Capture the cell that displays the provided text and extract its (x, y) central coordinate. 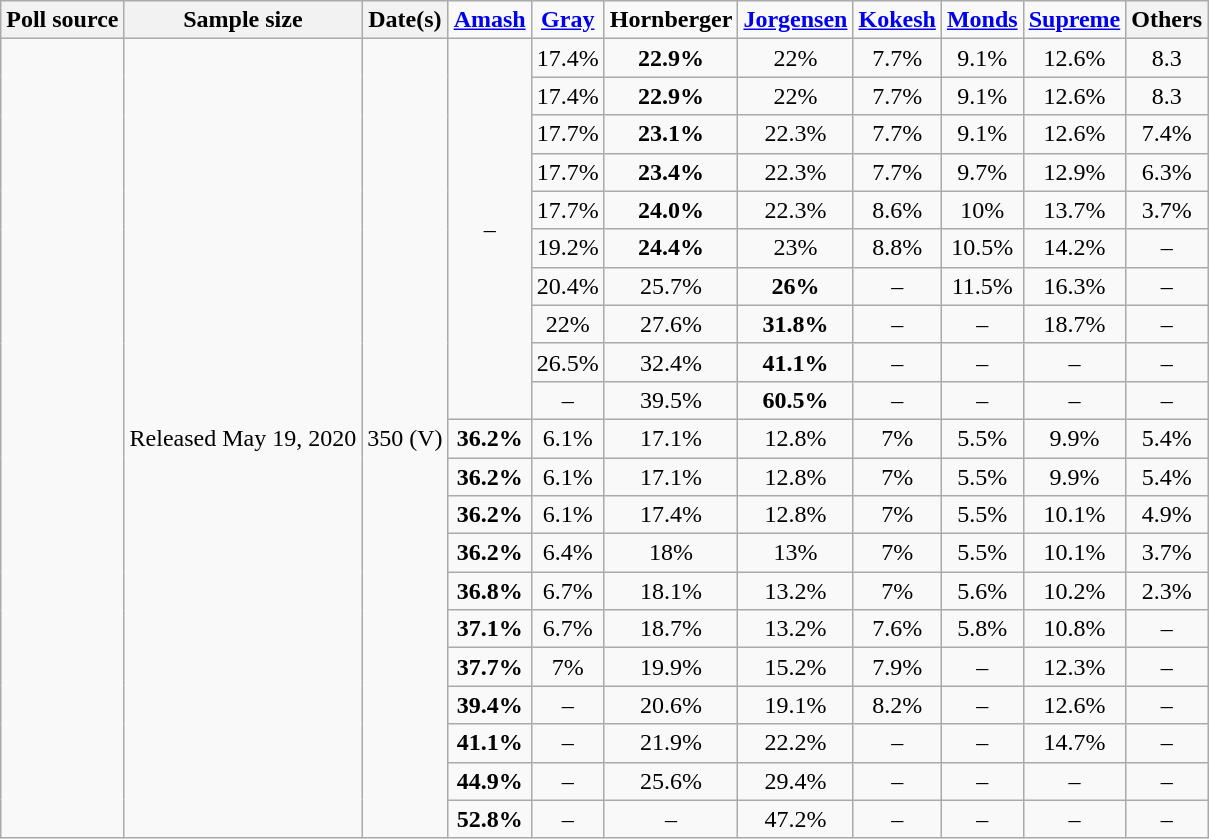
15.2% (796, 667)
36.8% (490, 591)
10.2% (1074, 591)
13.7% (1074, 210)
24.4% (671, 248)
5.8% (982, 629)
37.7% (490, 667)
25.7% (671, 286)
12.3% (1074, 667)
4.9% (1167, 515)
31.8% (796, 324)
Monds (982, 20)
44.9% (490, 781)
39.4% (490, 705)
29.4% (796, 781)
39.5% (671, 400)
19.2% (568, 248)
6.4% (568, 553)
23.4% (671, 172)
47.2% (796, 819)
Date(s) (405, 20)
52.8% (490, 819)
8.8% (897, 248)
Jorgensen (796, 20)
Amash (490, 20)
Hornberger (671, 20)
Kokesh (897, 20)
27.6% (671, 324)
20.4% (568, 286)
7.4% (1167, 134)
21.9% (671, 743)
Poll source (62, 20)
8.6% (897, 210)
9.7% (982, 172)
5.6% (982, 591)
26.5% (568, 362)
Sample size (243, 20)
12.9% (1074, 172)
24.0% (671, 210)
11.5% (982, 286)
7.6% (897, 629)
16.3% (1074, 286)
6.3% (1167, 172)
2.3% (1167, 591)
26% (796, 286)
18% (671, 553)
19.9% (671, 667)
Gray (568, 20)
14.7% (1074, 743)
Supreme (1074, 20)
19.1% (796, 705)
Released May 19, 2020 (243, 438)
Others (1167, 20)
10.5% (982, 248)
14.2% (1074, 248)
13% (796, 553)
7.9% (897, 667)
60.5% (796, 400)
20.6% (671, 705)
8.2% (897, 705)
32.4% (671, 362)
23% (796, 248)
37.1% (490, 629)
10% (982, 210)
10.8% (1074, 629)
25.6% (671, 781)
23.1% (671, 134)
350 (V) (405, 438)
18.1% (671, 591)
22.2% (796, 743)
